Capture the cell that displays the provided text and extract its [x, y] central coordinate. 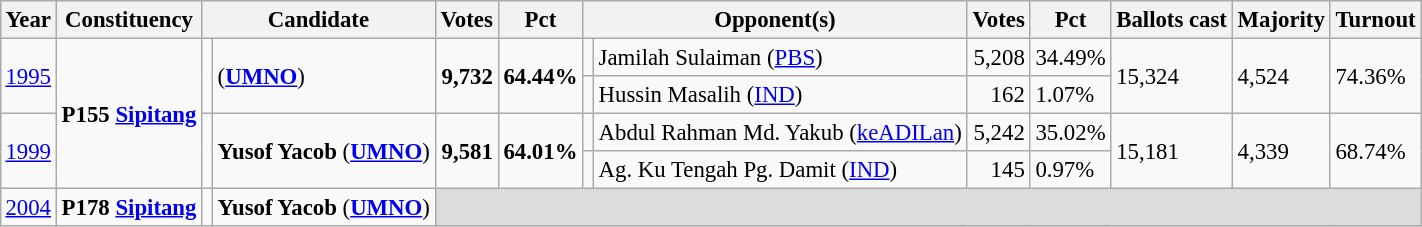
Ag. Ku Tengah Pg. Damit (IND) [780, 170]
4,524 [1281, 76]
2004 [28, 208]
1995 [28, 76]
5,242 [998, 133]
64.01% [540, 152]
0.97% [1070, 170]
15,324 [1172, 76]
Turnout [1376, 20]
Abdul Rahman Md. Yakub (keADILan) [780, 133]
34.49% [1070, 57]
(UMNO) [324, 76]
1999 [28, 152]
Candidate [318, 20]
Ballots cast [1172, 20]
P155 Sipitang [128, 113]
4,339 [1281, 152]
145 [998, 170]
35.02% [1070, 133]
P178 Sipitang [128, 208]
Year [28, 20]
Majority [1281, 20]
9,581 [466, 152]
74.36% [1376, 76]
Jamilah Sulaiman (PBS) [780, 57]
5,208 [998, 57]
Hussin Masalih (IND) [780, 95]
162 [998, 95]
1.07% [1070, 95]
9,732 [466, 76]
Constituency [128, 20]
68.74% [1376, 152]
15,181 [1172, 152]
64.44% [540, 76]
Opponent(s) [775, 20]
